Locate the cell with the specified text and output its (X, Y) center coordinate. 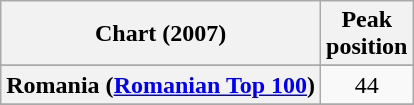
Chart (2007) (161, 34)
Romania (Romanian Top 100) (161, 85)
44 (367, 85)
Peakposition (367, 34)
